For the text-containing cell, return its midpoint in (X, Y) coordinate format. 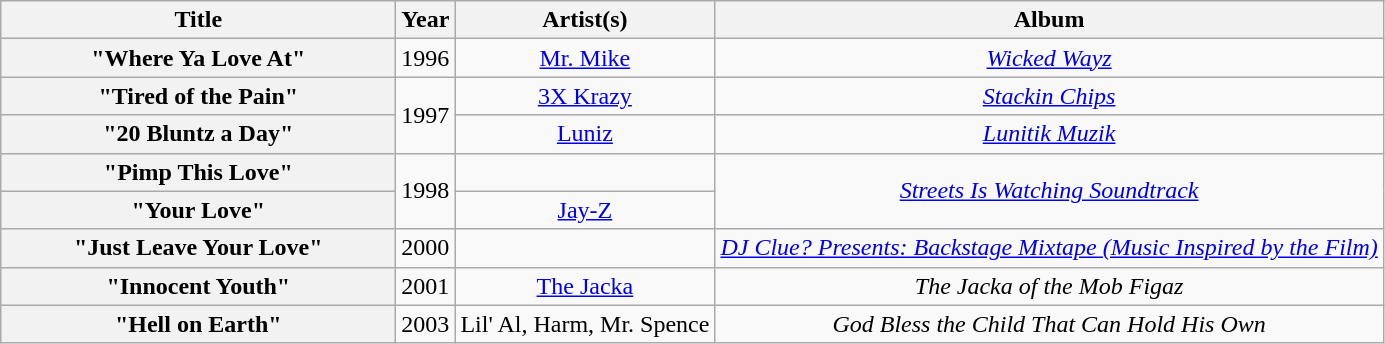
2003 (426, 324)
"Hell on Earth" (198, 324)
Stackin Chips (1049, 96)
Title (198, 20)
"20 Bluntz a Day" (198, 134)
2000 (426, 248)
1996 (426, 58)
Luniz (585, 134)
Year (426, 20)
Mr. Mike (585, 58)
Lunitik Muzik (1049, 134)
DJ Clue? Presents: Backstage Mixtape (Music Inspired by the Film) (1049, 248)
"Just Leave Your Love" (198, 248)
Lil' Al, Harm, Mr. Spence (585, 324)
3X Krazy (585, 96)
The Jacka of the Mob Figaz (1049, 286)
"Your Love" (198, 210)
Wicked Wayz (1049, 58)
"Innocent Youth" (198, 286)
God Bless the Child That Can Hold His Own (1049, 324)
The Jacka (585, 286)
Jay-Z (585, 210)
"Where Ya Love At" (198, 58)
1997 (426, 115)
"Tired of the Pain" (198, 96)
2001 (426, 286)
Artist(s) (585, 20)
1998 (426, 191)
"Pimp This Love" (198, 172)
Streets Is Watching Soundtrack (1049, 191)
Album (1049, 20)
